Identify which cell holds the provided text, then report its (X, Y) central coordinate. 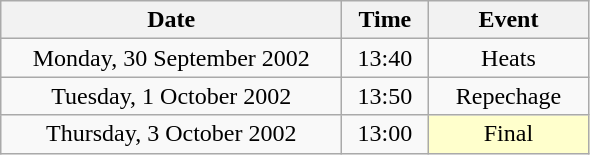
Time (385, 20)
Heats (508, 58)
Final (508, 134)
13:40 (385, 58)
13:00 (385, 134)
Monday, 30 September 2002 (172, 58)
Repechage (508, 96)
Tuesday, 1 October 2002 (172, 96)
Event (508, 20)
13:50 (385, 96)
Thursday, 3 October 2002 (172, 134)
Date (172, 20)
